Search for the cell housing the specified text and yield its (x, y) center coordinate. 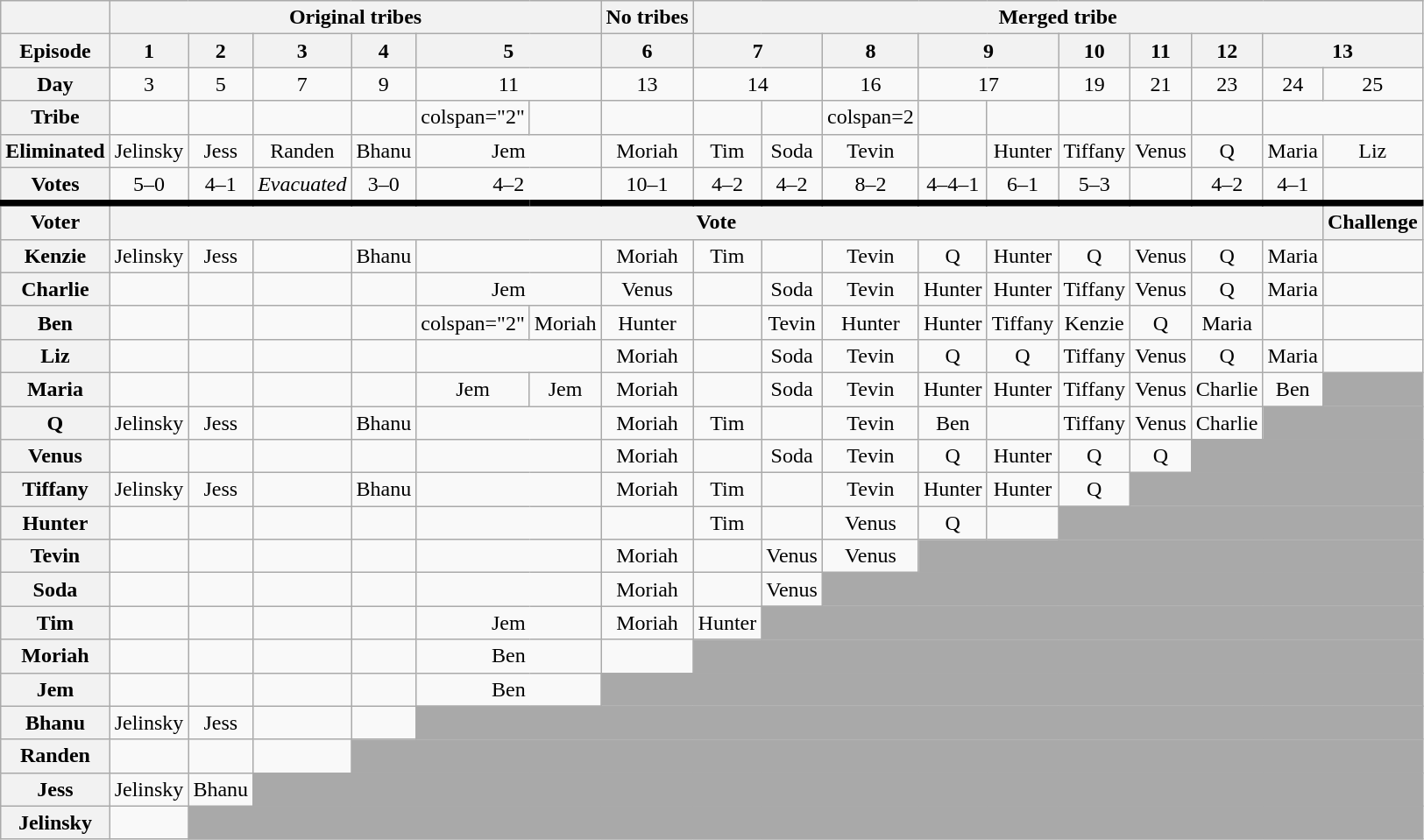
5–0 (149, 186)
No tribes (647, 18)
2 (221, 51)
Vote (716, 221)
1 (149, 51)
Day (55, 84)
6–1 (1023, 186)
Voter (55, 221)
16 (870, 84)
19 (1095, 84)
3–0 (384, 186)
4 (384, 51)
Evacuated (302, 186)
Eliminated (55, 151)
17 (988, 84)
23 (1227, 84)
Episode (55, 51)
12 (1227, 51)
14 (757, 84)
Challenge (1372, 221)
Merged tribe (1058, 18)
10 (1095, 51)
10–1 (647, 186)
Original tribes (356, 18)
8 (870, 51)
24 (1293, 84)
4–4–1 (953, 186)
6 (647, 51)
5–3 (1095, 186)
21 (1161, 84)
Tribe (55, 117)
25 (1372, 84)
8–2 (870, 186)
colspan=2 (870, 117)
Votes (55, 186)
